Output the [X, Y] coordinate of the center of the cell containing the given text.  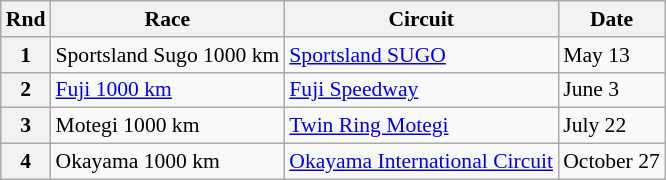
Circuit [421, 19]
Fuji 1000 km [167, 90]
3 [26, 126]
1 [26, 55]
June 3 [612, 90]
Sportsland Sugo 1000 km [167, 55]
Date [612, 19]
October 27 [612, 162]
Okayama International Circuit [421, 162]
Race [167, 19]
Sportsland SUGO [421, 55]
Rnd [26, 19]
Twin Ring Motegi [421, 126]
Motegi 1000 km [167, 126]
2 [26, 90]
July 22 [612, 126]
4 [26, 162]
Fuji Speedway [421, 90]
May 13 [612, 55]
Okayama 1000 km [167, 162]
